Search for the cell housing the specified text and yield its [x, y] center coordinate. 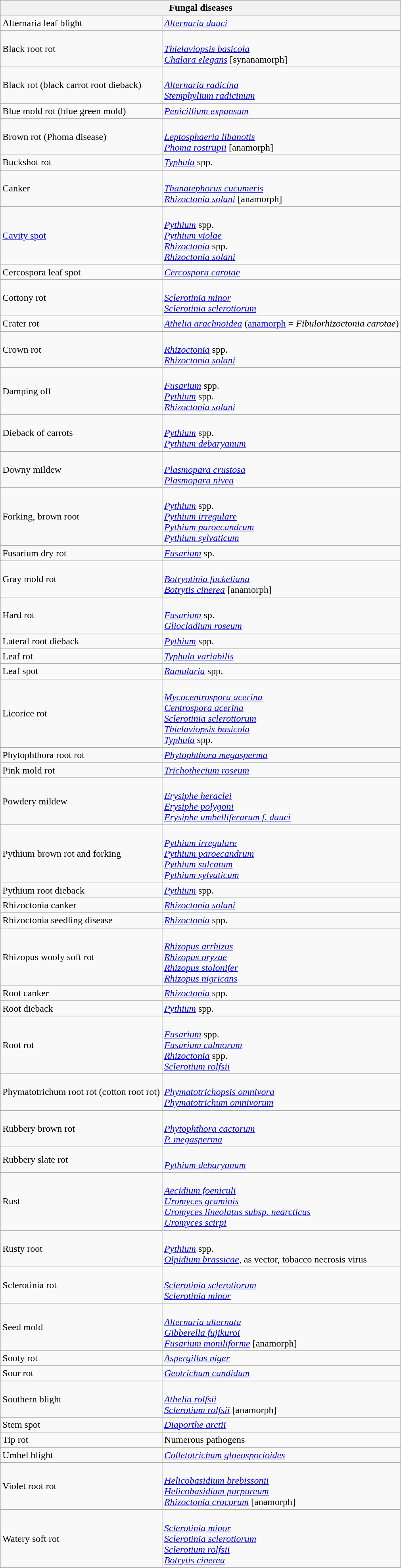
Root dieback [81, 1008]
Hard rot [81, 615]
Botryotinia fuckeliana Botrytis cinerea [anamorph] [282, 579]
Phytophthora cactorum P. megasperma [282, 1129]
Ramularia spp. [282, 671]
Leaf rot [81, 656]
Fusarium sp. [282, 553]
Typhula spp. [282, 162]
Leaf spot [81, 671]
Rhizoctonia spp. Rhizoctonia solani [282, 350]
Pythium debaryanum [282, 1159]
Fusarium spp. Fusarium culmorum Rhizoctonia spp. Sclerotium rolfsii [282, 1045]
Southern blight [81, 1399]
Alternaria radicina Stemphylium radicinum [282, 85]
Fusarium spp. Pythium spp. Rhizoctonia solani [282, 392]
Cavity spot [81, 235]
Buckshot rot [81, 162]
Leptosphaeria libanotis Phoma rostrupii [anamorph] [282, 137]
Athelia arachnoidea (anamorph = Fibulorhizoctonia carotae) [282, 323]
Pythium spp. Olpidium brassicae, as vector, tobacco necrosis virus [282, 1249]
Fusarium sp. Gliocladium roseum [282, 615]
Cottony rot [81, 298]
Pythium root dieback [81, 890]
Pythium spp. Pythium debaryanum [282, 433]
Watery soft rot [81, 1539]
Rhizoctonia solani [282, 905]
Pink mold rot [81, 770]
Aspergillus niger [282, 1358]
Dieback of carrots [81, 433]
Stem spot [81, 1425]
Diaporthe arctii [282, 1425]
Black root rot [81, 49]
Umbel blight [81, 1455]
Forking, brown root [81, 517]
Sclerotinia sclerotiorum Sclerotinia minor [282, 1285]
Fusarium dry rot [81, 553]
Black rot (black carrot root dieback) [81, 85]
Damping off [81, 392]
Alternaria dauci [282, 23]
Thielaviopsis basicola Chalara elegans [synanamorph] [282, 49]
Phytophthora megasperma [282, 755]
Seed mold [81, 1327]
Sclerotinia minor Sclerotinia sclerotiorum Sclerotium rolfsii Botrytis cinerea [282, 1539]
Colletotrichum gloeosporioides [282, 1455]
Helicobasidium brebissonii Helicobasidium purpureum Rhizoctonia crocorum [anamorph] [282, 1486]
Rhizoctonia seedling disease [81, 921]
Powdery mildew [81, 801]
Pythium brown rot and forking [81, 854]
Aecidium foeniculi Uromyces graminis Uromyces lineolatus subsp. nearcticus Uromyces scirpi [282, 1201]
Downy mildew [81, 470]
Phymatotrichum root rot (cotton root rot) [81, 1092]
Pythium irregulare Pythium paroecandrum Pythium sulcatum Pythium sylvaticum [282, 854]
Penicillium expansum [282, 111]
Blue mold rot (blue green mold) [81, 111]
Gray mold rot [81, 579]
Erysiphe heraclei Erysiphe polygoni Erysiphe umbelliferarum f. dauci [282, 801]
Phytophthora root rot [81, 755]
Crater rot [81, 323]
Mycocentrospora acerina Centrospora acerina Sclerotinia sclerotiorum Thielaviopsis basicola Typhula spp. [282, 713]
Fungal diseases [201, 8]
Canker [81, 188]
Rhizoctonia canker [81, 905]
Athelia rolfsii Sclerotium rolfsii [anamorph] [282, 1399]
Phymatotrichopsis omnivora Phymatotrichum omnivorum [282, 1092]
Tip rot [81, 1440]
Trichothecium roseum [282, 770]
Root rot [81, 1045]
Violet root rot [81, 1486]
Rusty root [81, 1249]
Sour rot [81, 1373]
Rhizopus arrhizus Rhizopus oryzae Rhizopus stolonifer Rhizopus nigricans [282, 957]
Typhula variabilis [282, 656]
Root canker [81, 993]
Geotrichum candidum [282, 1373]
Sooty rot [81, 1358]
Alternaria leaf blight [81, 23]
Pythium spp. Pythium irregulare Pythium paroecandrum Pythium sylvaticum [282, 517]
Thanatephorus cucumeris Rhizoctonia solani [anamorph] [282, 188]
Lateral root dieback [81, 641]
Sclerotinia rot [81, 1285]
Sclerotinia minor Sclerotinia sclerotiorum [282, 298]
Plasmopara crustosa Plasmopara nivea [282, 470]
Crown rot [81, 350]
Pythium spp. Pythium violae Rhizoctonia spp. Rhizoctonia solani [282, 235]
Alternaria alternata Gibberella fujikuroi Fusarium moniliforme [anamorph] [282, 1327]
Cercospora leaf spot [81, 272]
Rubbery slate rot [81, 1159]
Rhizopus wooly soft rot [81, 957]
Rust [81, 1201]
Numerous pathogens [282, 1440]
Rubbery brown rot [81, 1129]
Brown rot (Phoma disease) [81, 137]
Cercospora carotae [282, 272]
Licorice rot [81, 713]
